For the text-containing cell, return its midpoint in [x, y] coordinate format. 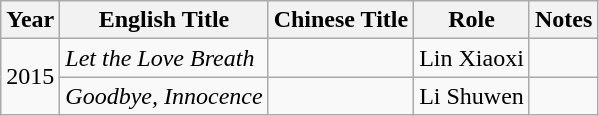
Role [472, 20]
Chinese Title [341, 20]
Year [30, 20]
Let the Love Breath [164, 58]
Lin Xiaoxi [472, 58]
Goodbye, Innocence [164, 96]
English Title [164, 20]
Notes [563, 20]
2015 [30, 77]
Li Shuwen [472, 96]
